Find where the given text appears and provide that cell's center as [x, y] coordinate. 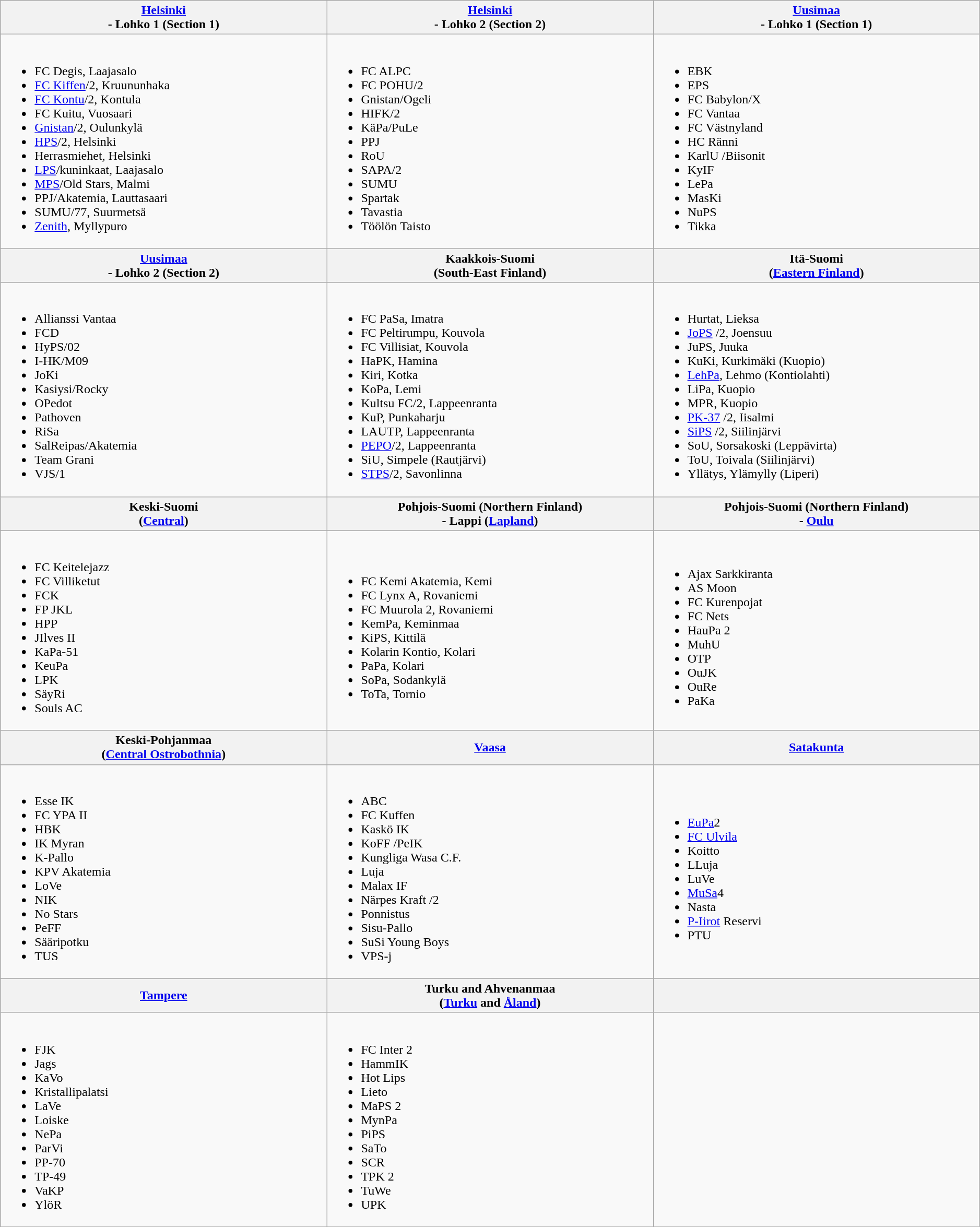
Pohjois-Suomi (Northern Finland) - Oulu [817, 514]
Uusimaa - Lohko 2 (Section 2) [164, 265]
Pohjois-Suomi (Northern Finland) - Lappi (Lapland) [490, 514]
Uusimaa - Lohko 1 (Section 1) [817, 18]
EuPa2FC UlvilaKoittoLLujaLuVeMuSa4NastaP-Iirot ReserviPTU [817, 871]
Itä-Suomi (Eastern Finland) [817, 265]
Turku and Ahvenanmaa (Turku and Åland) [490, 995]
ABCFC KuffenKaskö IKKoFF /PeIKKungliga Wasa C.F.LujaMalax IFNärpes Kraft /2PonnistusSisu-PalloSuSi Young BoysVPS-j [490, 871]
Vaasa [490, 748]
FC KeitelejazzFC VilliketutFCKFP JKLHPPJIlves IIKaPa-51KeuPaLPKSäyRiSouls AC [164, 631]
Helsinki - Lohko 1 (Section 1) [164, 18]
Tampere [164, 995]
Keski-Pohjanmaa (Central Ostrobothnia) [164, 748]
Allianssi VantaaFCDHyPS/02I-HK/M09JoKiKasiysi/RockyOPedotPathovenRiSaSalReipas/AkatemiaTeam GraniVJS/1 [164, 390]
EBKEPSFC Babylon/XFC VantaaFC VästnylandHC RänniKarlU /BiisonitKyIFLePaMasKiNuPSTikka [817, 141]
Keski-Suomi (Central) [164, 514]
Kaakkois-Suomi(South-East Finland) [490, 265]
Satakunta [817, 748]
FC Inter 2HammIKHot LipsLietoMaPS 2MynPaPiPSSaToSCRTPK 2TuWeUPK [490, 1119]
Esse IKFC YPA IIHBKIK MyranK-PalloKPV AkatemiaLoVeNIKNo StarsPeFFSääripotkuTUS [164, 871]
Ajax SarkkirantaAS MoonFC KurenpojatFC NetsHauPa 2MuhUOTPOuJKOuRePaKa [817, 631]
Helsinki - Lohko 2 (Section 2) [490, 18]
FC ALPCFC POHU/2Gnistan/OgeliHIFK/2KäPa/PuLePPJRoUSAPA/2SUMUSpartakTavastiaTöölön Taisto [490, 141]
FJKJagsKaVoKristallipalatsiLaVeLoiskeNePaParViPP-70TP-49VaKPYlöR [164, 1119]
